Search for the cell housing the specified text and yield its [x, y] center coordinate. 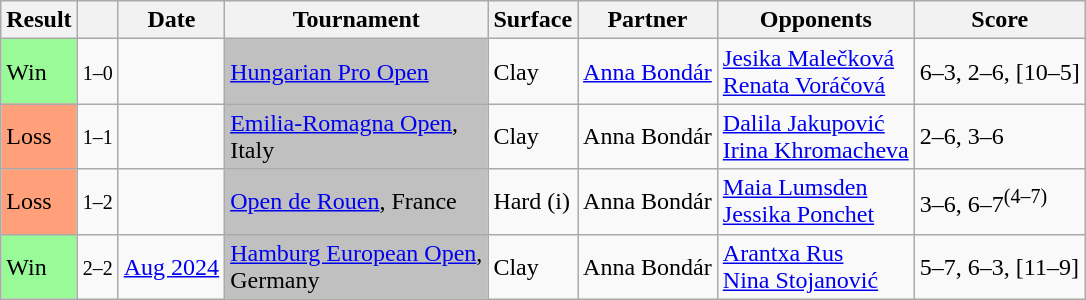
2–2 [98, 266]
1–1 [98, 136]
1–0 [98, 72]
1–2 [98, 202]
5–7, 6–3, [11–9] [1000, 266]
Opponents [816, 20]
3–6, 6–7(4–7) [1000, 202]
2–6, 3–6 [1000, 136]
Hard (i) [533, 202]
Hamburg European Open, Germany [356, 266]
Date [171, 20]
Partner [648, 20]
Arantxa Rus Nina Stojanović [816, 266]
Emilia-Romagna Open, Italy [356, 136]
6–3, 2–6, [10–5] [1000, 72]
Maia Lumsden Jessika Ponchet [816, 202]
Tournament [356, 20]
Surface [533, 20]
Result [39, 20]
Jesika Malečková Renata Voráčová [816, 72]
Score [1000, 20]
Hungarian Pro Open [356, 72]
Aug 2024 [171, 266]
Open de Rouen, France [356, 202]
Dalila Jakupović Irina Khromacheva [816, 136]
